Scan for the cell matching the given text and deliver its [X, Y] coordinate at center. 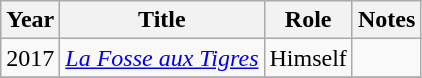
Notes [386, 20]
Himself [308, 58]
Year [30, 20]
La Fosse aux Tigres [162, 58]
Title [162, 20]
Role [308, 20]
2017 [30, 58]
